Output the (x, y) coordinate of the center of the cell containing the given text.  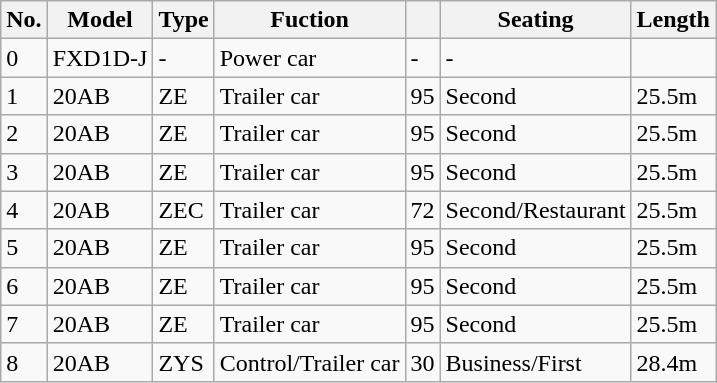
ZEC (184, 210)
Control/Trailer car (310, 362)
Type (184, 20)
5 (24, 248)
Second/Restaurant (536, 210)
8 (24, 362)
Power car (310, 58)
Length (673, 20)
3 (24, 172)
6 (24, 286)
Fuction (310, 20)
2 (24, 134)
1 (24, 96)
7 (24, 324)
Seating (536, 20)
28.4m (673, 362)
Business/First (536, 362)
ZYS (184, 362)
Model (100, 20)
72 (422, 210)
4 (24, 210)
0 (24, 58)
No. (24, 20)
30 (422, 362)
FXD1D-J (100, 58)
